Capture the cell that displays the provided text and extract its (X, Y) central coordinate. 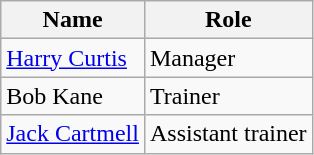
Jack Cartmell (73, 134)
Trainer (228, 96)
Name (73, 20)
Harry Curtis (73, 58)
Role (228, 20)
Assistant trainer (228, 134)
Manager (228, 58)
Bob Kane (73, 96)
